Determine the (x, y) coordinate at the center of the cell enclosing the given text.  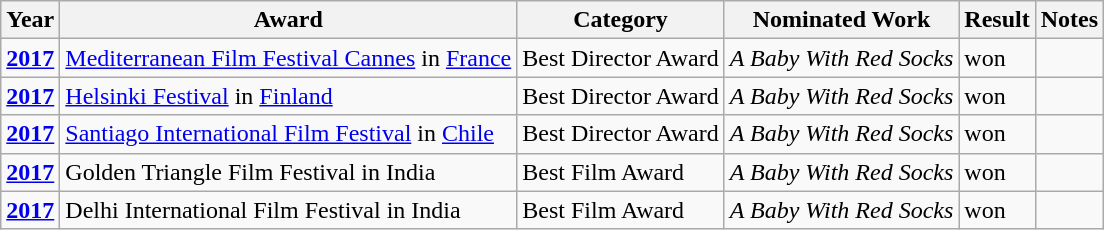
Mediterranean Film Festival Cannes in France (288, 58)
Helsinki Festival in Finland (288, 96)
Result (997, 20)
Golden Triangle Film Festival in India (288, 172)
Category (620, 20)
Delhi International Film Festival in India (288, 210)
Award (288, 20)
Year (30, 20)
Nominated Work (842, 20)
Notes (1069, 20)
Santiago International Film Festival in Chile (288, 134)
